Identify which cell holds the provided text, then report its (X, Y) central coordinate. 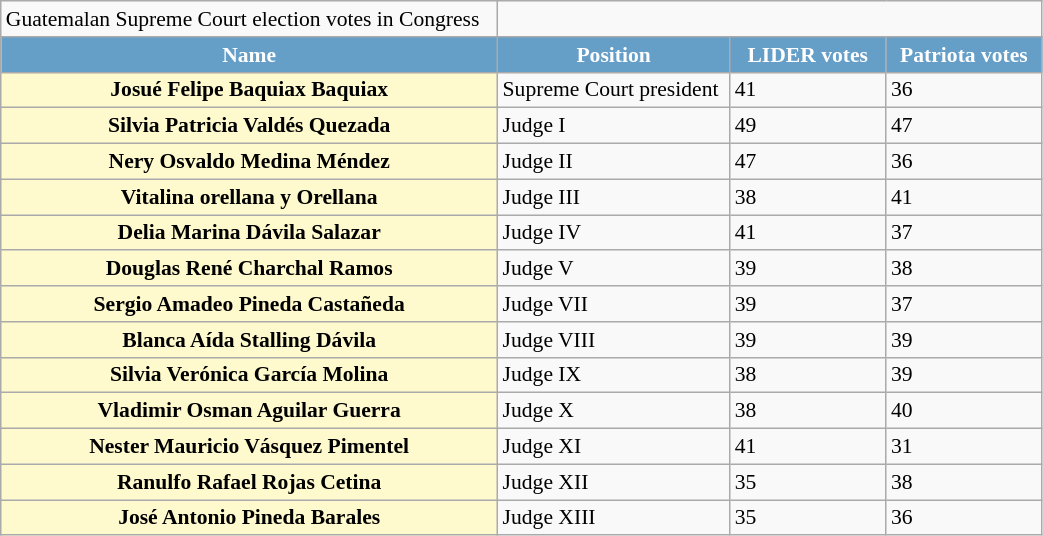
Nester Mauricio Vásquez Pimentel (250, 447)
Guatemalan Supreme Court election votes in Congress (250, 19)
40 (964, 411)
Judge XIII (614, 518)
José Antonio Pineda Barales (250, 518)
Vladimir Osman Aguilar Guerra (250, 411)
Douglas René Charchal Ramos (250, 269)
Judge V (614, 269)
Position (614, 55)
Nery Osvaldo Medina Méndez (250, 162)
Judge X (614, 411)
Judge XII (614, 482)
Blanca Aída Stalling Dávila (250, 340)
Sergio Amadeo Pineda Castañeda (250, 304)
Judge III (614, 197)
Delia Marina Dávila Salazar (250, 233)
49 (808, 126)
31 (964, 447)
Patriota votes (964, 55)
Name (250, 55)
Silvia Verónica García Molina (250, 375)
Judge XI (614, 447)
Judge IX (614, 375)
LIDER votes (808, 55)
Judge II (614, 162)
Josué Felipe Baquiax Baquiax (250, 90)
Vitalina orellana y Orellana (250, 197)
Judge IV (614, 233)
Judge VIII (614, 340)
Supreme Court president (614, 90)
Ranulfo Rafael Rojas Cetina (250, 482)
Silvia Patricia Valdés Quezada (250, 126)
Judge I (614, 126)
Judge VII (614, 304)
